Return the [X, Y] coordinate for the center point of the cell that contains the specified text.  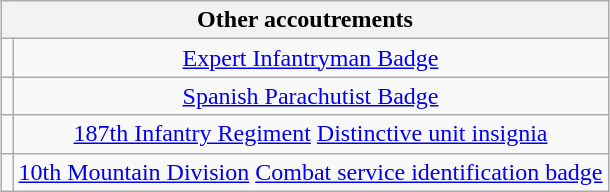
Spanish Parachutist Badge [310, 96]
Other accoutrements [305, 20]
187th Infantry Regiment Distinctive unit insignia [310, 134]
10th Mountain Division Combat service identification badge [310, 172]
Expert Infantryman Badge [310, 58]
